Identify which cell holds the provided text, then report its (X, Y) central coordinate. 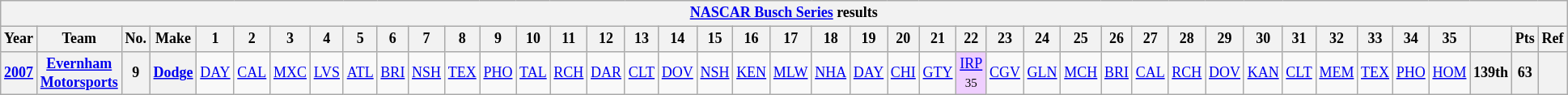
34 (1411, 39)
22 (971, 39)
HOM (1450, 73)
MEM (1337, 73)
32 (1337, 39)
2 (252, 39)
5 (360, 39)
IRP35 (971, 73)
25 (1081, 39)
NHA (831, 73)
KEN (752, 73)
TAL (533, 73)
MXC (290, 73)
KAN (1263, 73)
27 (1151, 39)
MCH (1081, 73)
11 (569, 39)
23 (1005, 39)
DAR (607, 73)
8 (462, 39)
24 (1042, 39)
6 (393, 39)
NASCAR Busch Series results (784, 13)
14 (677, 39)
28 (1187, 39)
29 (1225, 39)
30 (1263, 39)
1 (215, 39)
CGV (1005, 73)
ATL (360, 73)
Ref (1553, 39)
2007 (19, 73)
16 (752, 39)
Pts (1524, 39)
20 (903, 39)
Team (79, 39)
63 (1524, 73)
4 (327, 39)
CHI (903, 73)
7 (427, 39)
35 (1450, 39)
MLW (790, 73)
Dodge (173, 73)
Make (173, 39)
10 (533, 39)
31 (1299, 39)
19 (868, 39)
15 (715, 39)
18 (831, 39)
13 (641, 39)
GTY (938, 73)
139th (1491, 73)
33 (1375, 39)
Year (19, 39)
21 (938, 39)
GLN (1042, 73)
12 (607, 39)
No. (136, 39)
26 (1117, 39)
3 (290, 39)
Evernham Motorsports (79, 73)
17 (790, 39)
LVS (327, 73)
